Detect which cell encompasses the target text, then output its (X, Y) center coordinate. 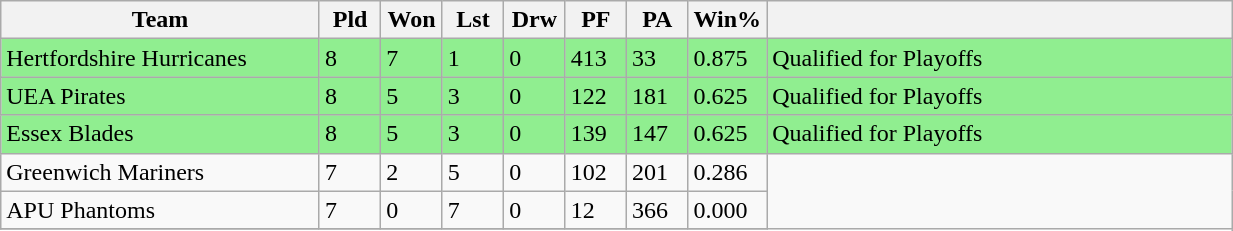
12 (596, 210)
Won (412, 20)
Win% (728, 20)
366 (658, 210)
Essex Blades (160, 134)
2 (412, 172)
201 (658, 172)
102 (596, 172)
122 (596, 96)
413 (596, 58)
Drw (534, 20)
PF (596, 20)
147 (658, 134)
Greenwich Mariners (160, 172)
0.286 (728, 172)
Pld (350, 20)
181 (658, 96)
Lst (472, 20)
Team (160, 20)
0.000 (728, 210)
APU Phantoms (160, 210)
UEA Pirates (160, 96)
Hertfordshire Hurricanes (160, 58)
1 (472, 58)
139 (596, 134)
0.875 (728, 58)
33 (658, 58)
PA (658, 20)
